Capture the cell that displays the provided text and extract its (x, y) central coordinate. 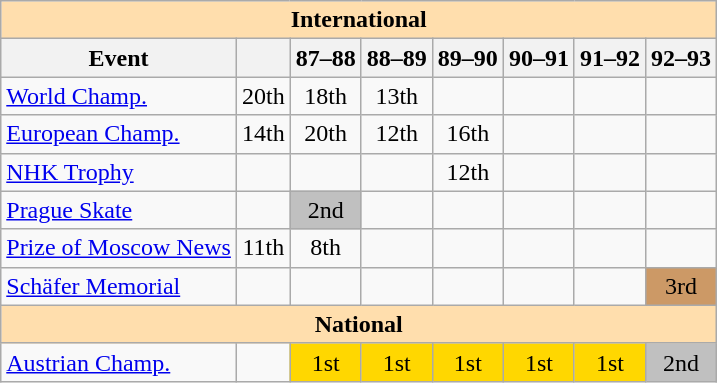
European Champ. (119, 134)
90–91 (538, 58)
91–92 (610, 58)
Schäfer Memorial (119, 286)
92–93 (680, 58)
Austrian Champ. (119, 362)
16th (468, 134)
89–90 (468, 58)
NHK Trophy (119, 172)
Event (119, 58)
Prague Skate (119, 210)
14th (263, 134)
87–88 (326, 58)
8th (326, 248)
11th (263, 248)
National (359, 324)
International (359, 20)
18th (326, 96)
3rd (680, 286)
Prize of Moscow News (119, 248)
World Champ. (119, 96)
13th (396, 96)
88–89 (396, 58)
